For the text-containing cell, return its midpoint in (x, y) coordinate format. 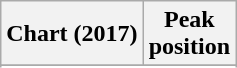
Peakposition (189, 34)
Chart (2017) (72, 34)
